Find where the given text appears and provide that cell's center as [x, y] coordinate. 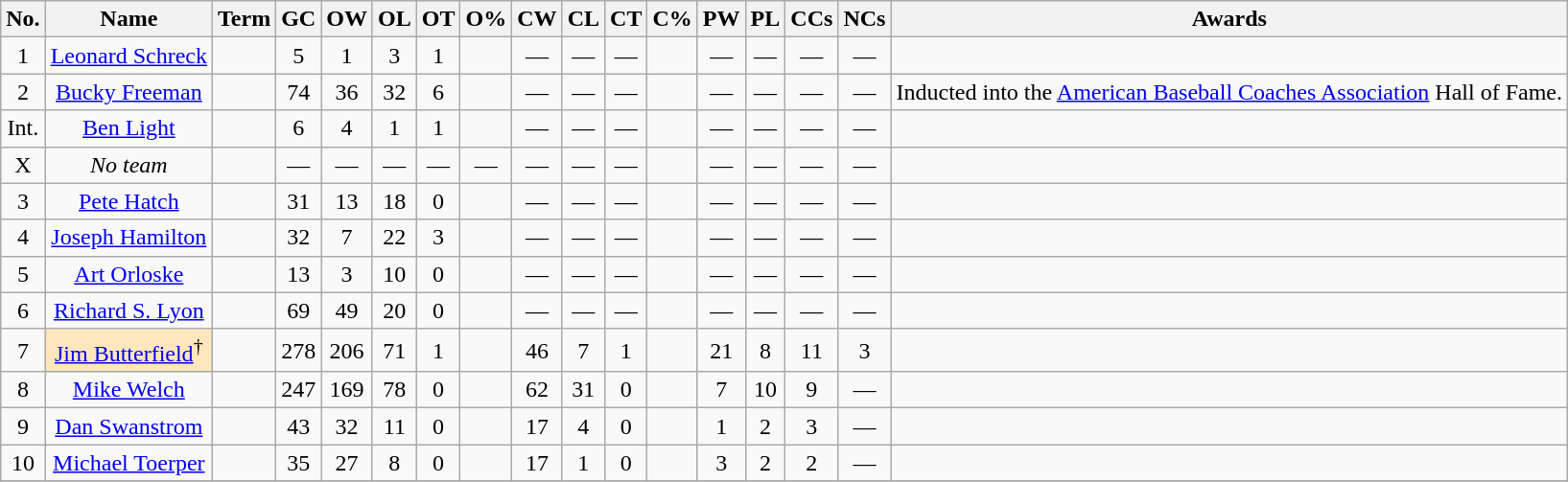
169 [347, 390]
27 [347, 463]
Ben Light [129, 128]
Pete Hatch [129, 201]
Mike Welch [129, 390]
Term [244, 19]
PL [765, 19]
22 [394, 238]
CW [537, 19]
62 [537, 390]
O% [486, 19]
69 [299, 310]
71 [394, 351]
OL [394, 19]
CL [583, 19]
Name [129, 19]
No. [23, 19]
NCs [865, 19]
247 [299, 390]
Leonard Schreck [129, 56]
Int. [23, 128]
Art Orloske [129, 274]
18 [394, 201]
35 [299, 463]
OT [438, 19]
CT [626, 19]
C% [672, 19]
Richard S. Lyon [129, 310]
21 [721, 351]
Inducted into the American Baseball Coaches Association Hall of Fame. [1229, 92]
Michael Toerper [129, 463]
Dan Swanstrom [129, 426]
X [23, 165]
49 [347, 310]
46 [537, 351]
No team [129, 165]
Jim Butterfield† [129, 351]
36 [347, 92]
206 [347, 351]
CCs [811, 19]
PW [721, 19]
Joseph Hamilton [129, 238]
74 [299, 92]
GC [299, 19]
Bucky Freeman [129, 92]
OW [347, 19]
43 [299, 426]
20 [394, 310]
Awards [1229, 19]
78 [394, 390]
278 [299, 351]
